Output the [X, Y] coordinate of the center of the cell containing the given text.  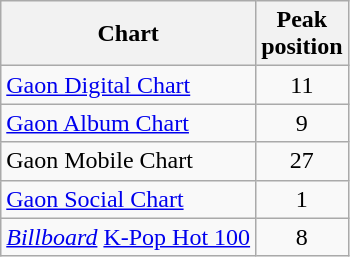
11 [302, 85]
Peakposition [302, 34]
Gaon Mobile Chart [128, 161]
Gaon Social Chart [128, 199]
27 [302, 161]
1 [302, 199]
8 [302, 237]
Billboard K-Pop Hot 100 [128, 237]
Gaon Album Chart [128, 123]
Gaon Digital Chart [128, 85]
9 [302, 123]
Chart [128, 34]
